Provide the (x, y) coordinate of the cell's center where the given text is located.  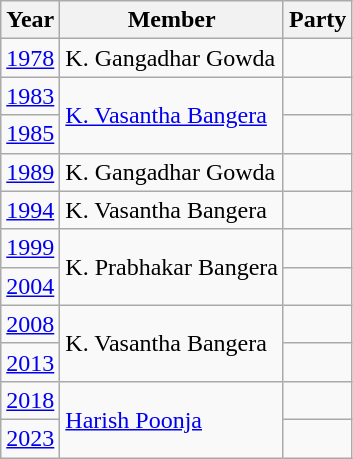
Harish Poonja (172, 419)
Party (317, 20)
1999 (30, 248)
2023 (30, 438)
Year (30, 20)
2018 (30, 400)
1989 (30, 172)
K. Prabhakar Bangera (172, 267)
2013 (30, 362)
1985 (30, 134)
2008 (30, 324)
2004 (30, 286)
Member (172, 20)
1983 (30, 96)
1978 (30, 58)
1994 (30, 210)
